Pinpoint the cell where the given text exists, returning its (x, y) midpoint coordinate. 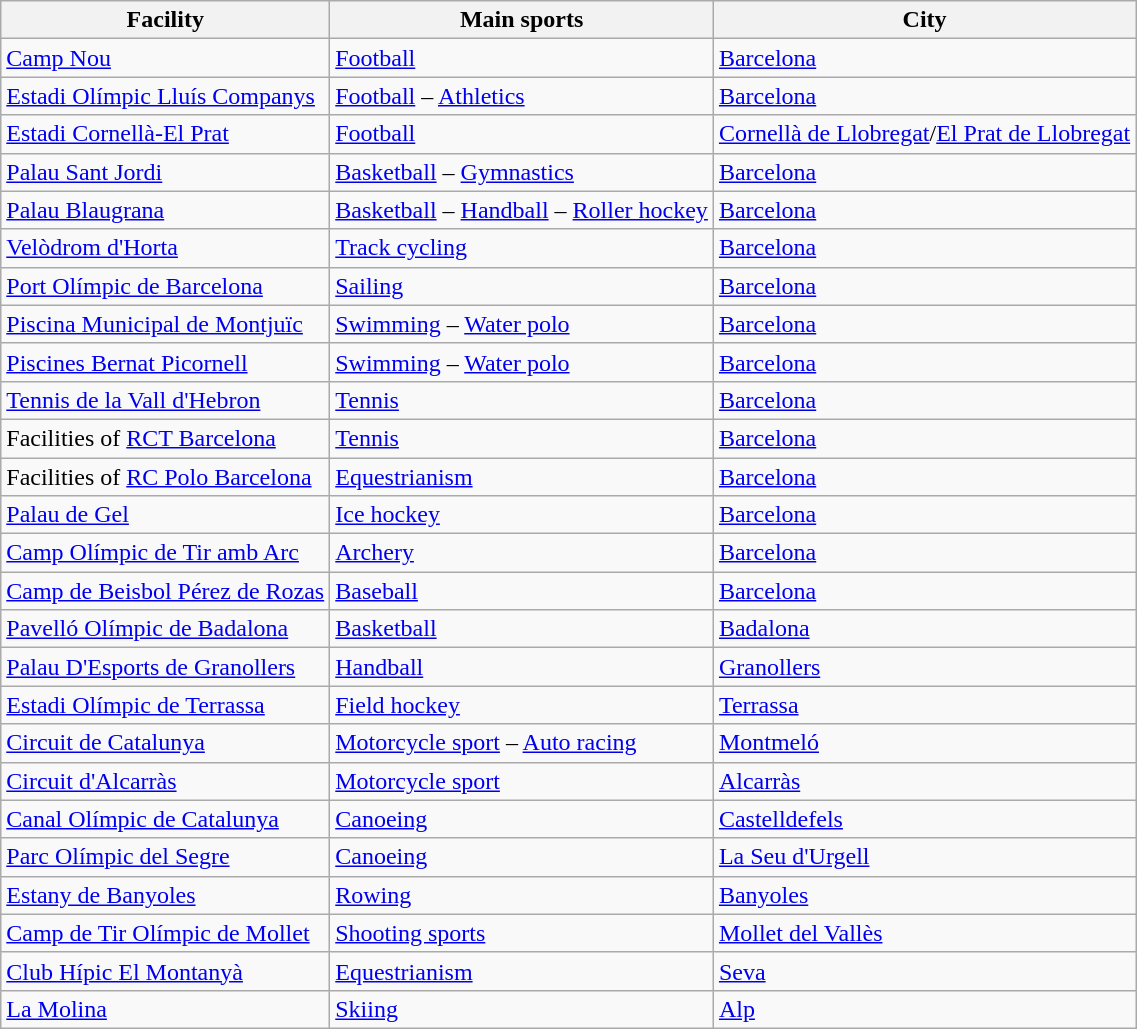
Alp (924, 1009)
Parc Olímpic del Segre (166, 857)
Motorcycle sport – Auto racing (522, 743)
Camp de Tir Olímpic de Mollet (166, 933)
Terrassa (924, 705)
Banyoles (924, 895)
Facilities of RC Polo Barcelona (166, 477)
Canal Olímpic de Catalunya (166, 819)
Estadi Olímpic de Terrassa (166, 705)
Camp Olímpic de Tir amb Arc (166, 553)
Alcarràs (924, 781)
Track cycling (522, 248)
Shooting sports (522, 933)
Estadi Cornellà-El Prat (166, 134)
Castelldefels (924, 819)
Palau Sant Jordi (166, 172)
Facility (166, 20)
Tennis de la Vall d'Hebron (166, 400)
Ice hockey (522, 515)
Mollet del Vallès (924, 933)
Pavelló Olímpic de Badalona (166, 629)
Facilities of RCT Barcelona (166, 438)
Skiing (522, 1009)
City (924, 20)
Velòdrom d'Horta (166, 248)
Estany de Banyoles (166, 895)
Seva (924, 971)
Granollers (924, 667)
Handball (522, 667)
Port Olímpic de Barcelona (166, 286)
La Molina (166, 1009)
Rowing (522, 895)
Palau de Gel (166, 515)
Basketball – Gymnastics (522, 172)
Circuit de Catalunya (166, 743)
Club Hípic El Montanyà (166, 971)
Main sports (522, 20)
La Seu d'Urgell (924, 857)
Football – Athletics (522, 96)
Montmeló (924, 743)
Camp de Beisbol Pérez de Rozas (166, 591)
Basketball – Handball – Roller hockey (522, 210)
Badalona (924, 629)
Piscina Municipal de Montjuïc (166, 324)
Estadi Olímpic Lluís Companys (166, 96)
Sailing (522, 286)
Basketball (522, 629)
Archery (522, 553)
Circuit d'Alcarràs (166, 781)
Palau D'Esports de Granollers (166, 667)
Camp Nou (166, 58)
Baseball (522, 591)
Piscines Bernat Picornell (166, 362)
Motorcycle sport (522, 781)
Field hockey (522, 705)
Cornellà de Llobregat/El Prat de Llobregat (924, 134)
Palau Blaugrana (166, 210)
